Determine the [X, Y] coordinate at the center of the cell enclosing the given text.  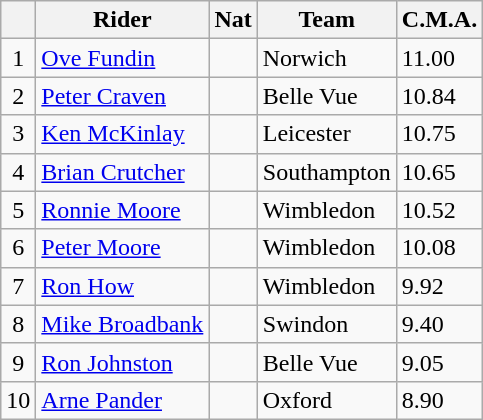
11.00 [439, 58]
Peter Craven [122, 96]
4 [18, 172]
10.75 [439, 134]
Brian Crutcher [122, 172]
Ronnie Moore [122, 210]
5 [18, 210]
2 [18, 96]
9.92 [439, 286]
10.84 [439, 96]
Swindon [326, 324]
10 [18, 400]
Arne Pander [122, 400]
Oxford [326, 400]
6 [18, 248]
Southampton [326, 172]
Ron How [122, 286]
Ken McKinlay [122, 134]
C.M.A. [439, 20]
10.52 [439, 210]
10.65 [439, 172]
9 [18, 362]
10.08 [439, 248]
Leicester [326, 134]
8.90 [439, 400]
Mike Broadbank [122, 324]
8 [18, 324]
Ove Fundin [122, 58]
1 [18, 58]
Nat [233, 20]
Team [326, 20]
Ron Johnston [122, 362]
9.40 [439, 324]
3 [18, 134]
Peter Moore [122, 248]
Norwich [326, 58]
Rider [122, 20]
9.05 [439, 362]
7 [18, 286]
